Extract the [x, y] coordinate from the center of the cell holding the provided text.  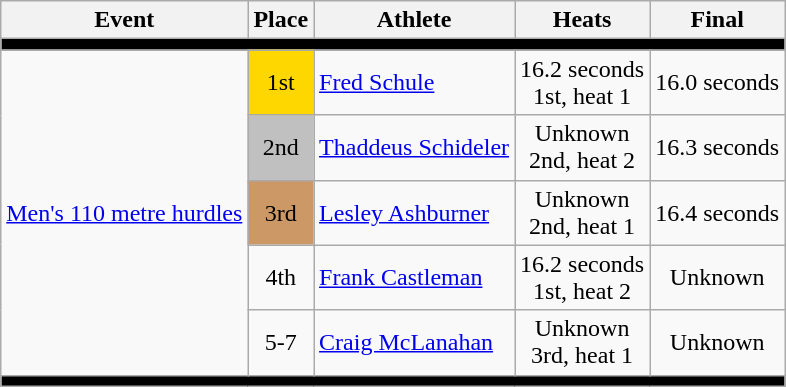
1st [281, 82]
Fred Schule [414, 82]
2nd [281, 148]
4th [281, 278]
5-7 [281, 342]
3rd [281, 212]
16.4 seconds [718, 212]
Unknown 3rd, heat 1 [582, 342]
Heats [582, 20]
Frank Castleman [414, 278]
16.2 seconds 1st, heat 1 [582, 82]
16.0 seconds [718, 82]
Craig McLanahan [414, 342]
Event [124, 20]
Men's 110 metre hurdles [124, 212]
Final [718, 20]
Lesley Ashburner [414, 212]
Place [281, 20]
Athlete [414, 20]
16.3 seconds [718, 148]
Thaddeus Schideler [414, 148]
Unknown 2nd, heat 2 [582, 148]
Unknown 2nd, heat 1 [582, 212]
16.2 seconds 1st, heat 2 [582, 278]
